Return the (x, y) coordinate for the center point of the cell that contains the specified text.  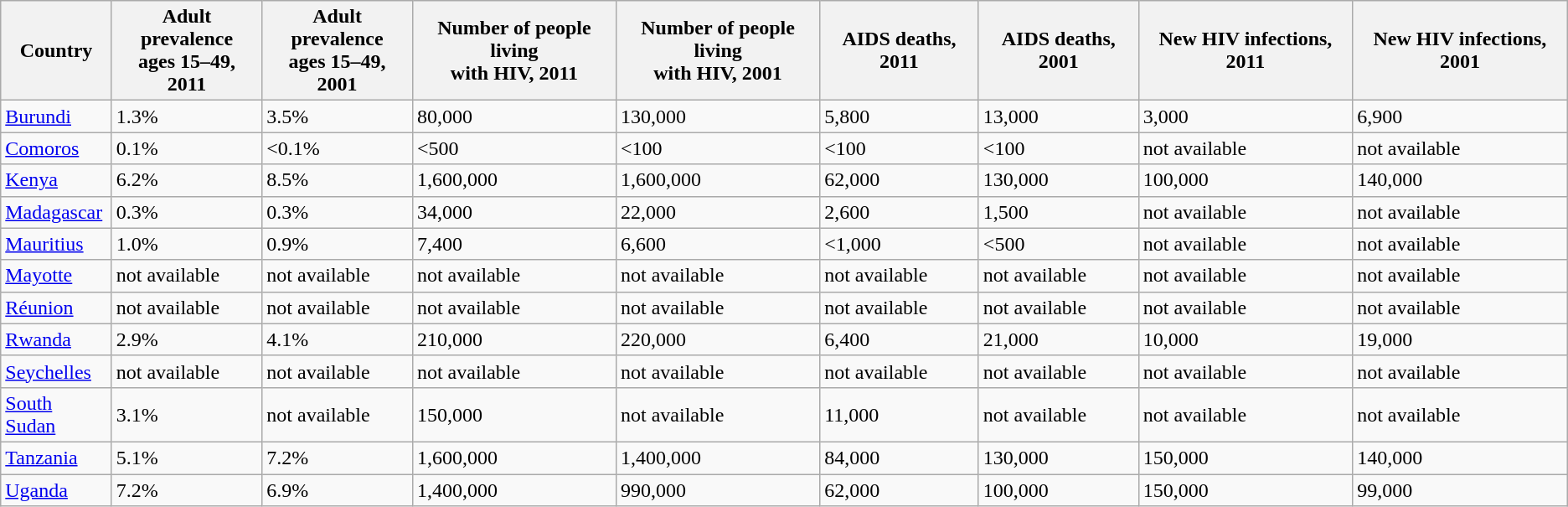
21,000 (1059, 339)
<1,000 (900, 244)
Seychelles (56, 371)
1,500 (1059, 212)
New HIV infections, 2011 (1245, 50)
Tanzania (56, 458)
Réunion (56, 308)
0.1% (187, 148)
2,600 (900, 212)
Comoros (56, 148)
Kenya (56, 180)
Rwanda (56, 339)
6,900 (1461, 116)
6.2% (187, 180)
<0.1% (338, 148)
1.0% (187, 244)
3,000 (1245, 116)
AIDS deaths, 2001 (1059, 50)
Mauritius (56, 244)
6.9% (338, 490)
South Sudan (56, 414)
4.1% (338, 339)
Number of people livingwith HIV, 2011 (514, 50)
5.1% (187, 458)
210,000 (514, 339)
3.5% (338, 116)
Number of people livingwith HIV, 2001 (717, 50)
10,000 (1245, 339)
New HIV infections, 2001 (1461, 50)
8.5% (338, 180)
Madagascar (56, 212)
220,000 (717, 339)
990,000 (717, 490)
2.9% (187, 339)
13,000 (1059, 116)
84,000 (900, 458)
Country (56, 50)
Adult prevalenceages 15–49, 2011 (187, 50)
22,000 (717, 212)
34,000 (514, 212)
AIDS deaths, 2011 (900, 50)
3.1% (187, 414)
11,000 (900, 414)
19,000 (1461, 339)
5,800 (900, 116)
6,600 (717, 244)
0.9% (338, 244)
Mayotte (56, 276)
Burundi (56, 116)
1.3% (187, 116)
6,400 (900, 339)
99,000 (1461, 490)
Adult prevalenceages 15–49, 2001 (338, 50)
80,000 (514, 116)
7,400 (514, 244)
Uganda (56, 490)
